From the cell containing the given text, extract its center point as [X, Y] coordinate. 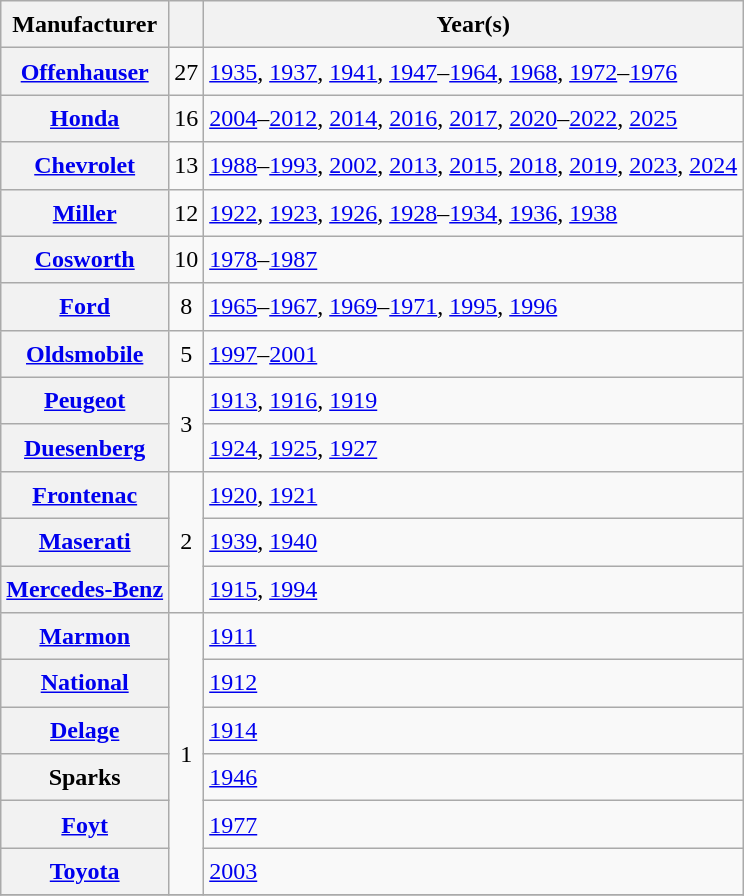
5 [186, 354]
2 [186, 542]
1911 [474, 636]
1988–1993, 2002, 2013, 2015, 2018, 2019, 2023, 2024 [474, 166]
Cosworth [85, 260]
3 [186, 424]
1915, 1994 [474, 590]
Miller [85, 212]
1920, 1921 [474, 494]
Toyota [85, 872]
27 [186, 72]
1946 [474, 778]
1924, 1925, 1927 [474, 448]
1977 [474, 824]
Year(s) [474, 24]
16 [186, 118]
Offenhauser [85, 72]
Marmon [85, 636]
Oldsmobile [85, 354]
Duesenberg [85, 448]
Mercedes-Benz [85, 590]
1935, 1937, 1941, 1947–1964, 1968, 1972–1976 [474, 72]
10 [186, 260]
1997–2001 [474, 354]
8 [186, 306]
Foyt [85, 824]
1912 [474, 684]
13 [186, 166]
1978–1987 [474, 260]
Frontenac [85, 494]
Sparks [85, 778]
Peugeot [85, 400]
Delage [85, 730]
12 [186, 212]
2004–2012, 2014, 2016, 2017, 2020–2022, 2025 [474, 118]
1913, 1916, 1919 [474, 400]
2003 [474, 872]
Chevrolet [85, 166]
1965–1967, 1969–1971, 1995, 1996 [474, 306]
Honda [85, 118]
Manufacturer [85, 24]
1922, 1923, 1926, 1928–1934, 1936, 1938 [474, 212]
Maserati [85, 542]
1939, 1940 [474, 542]
National [85, 684]
1 [186, 754]
1914 [474, 730]
Ford [85, 306]
